Search for the cell housing the specified text and yield its (x, y) center coordinate. 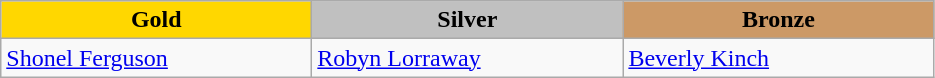
Beverly Kinch (778, 58)
Robyn Lorraway (468, 58)
Bronze (778, 20)
Silver (468, 20)
Gold (156, 20)
Shonel Ferguson (156, 58)
